Capture the cell that displays the provided text and extract its (x, y) central coordinate. 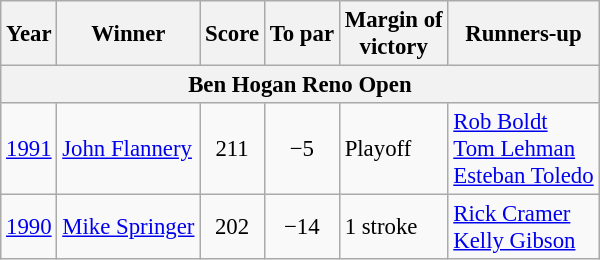
Margin ofvictory (394, 34)
−5 (302, 149)
Runners-up (524, 34)
211 (232, 149)
Ben Hogan Reno Open (300, 85)
To par (302, 34)
Rick Cramer Kelly Gibson (524, 228)
1 stroke (394, 228)
Year (29, 34)
Winner (128, 34)
1991 (29, 149)
John Flannery (128, 149)
Rob Boldt Tom Lehman Esteban Toledo (524, 149)
Mike Springer (128, 228)
202 (232, 228)
1990 (29, 228)
Playoff (394, 149)
Score (232, 34)
−14 (302, 228)
